Locate the cell with the specified text and output its (X, Y) center coordinate. 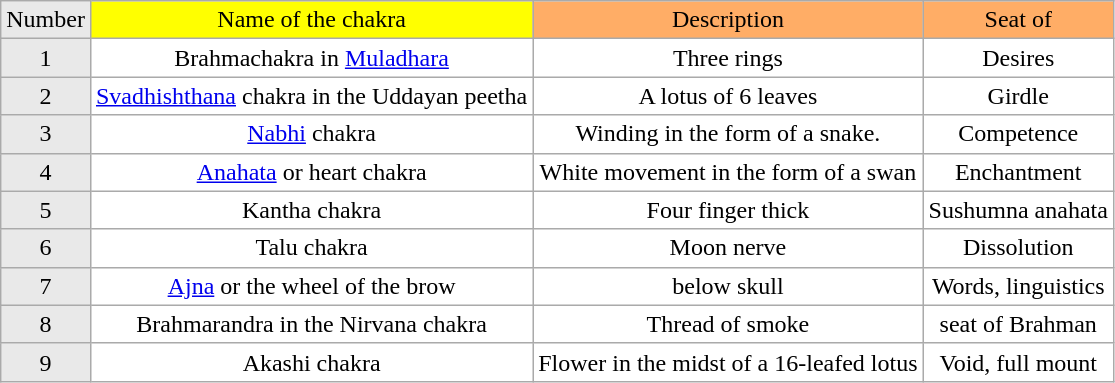
8 (46, 324)
Kantha chakra (311, 210)
Talu chakra (311, 248)
seat of Brahman (1018, 324)
Name of the chakra (311, 20)
3 (46, 134)
Four finger thick (728, 210)
2 (46, 96)
Girdle (1018, 96)
Flower in the midst of a 16-leafed lotus (728, 362)
4 (46, 172)
Sushumna anahata (1018, 210)
Winding in the form of a snake. (728, 134)
Akashi chakra (311, 362)
7 (46, 286)
Desires (1018, 58)
Anahata or heart chakra (311, 172)
Brahmachakra in Muladhara (311, 58)
Moon nerve (728, 248)
1 (46, 58)
Void, full mount (1018, 362)
9 (46, 362)
Number (46, 20)
Words, linguistics (1018, 286)
A lotus of 6 leaves (728, 96)
Dissolution (1018, 248)
Competence (1018, 134)
below skull (728, 286)
Brahmarandra in the Nirvana chakra (311, 324)
Description (728, 20)
Nabhi chakra (311, 134)
Ajna or the wheel of the brow (311, 286)
Enchantment (1018, 172)
5 (46, 210)
Thread of smoke (728, 324)
Svadhishthana chakra in the Uddayan peetha (311, 96)
6 (46, 248)
Three rings (728, 58)
Seat of (1018, 20)
White movement in the form of a swan (728, 172)
